For the text-containing cell, return its midpoint in (x, y) coordinate format. 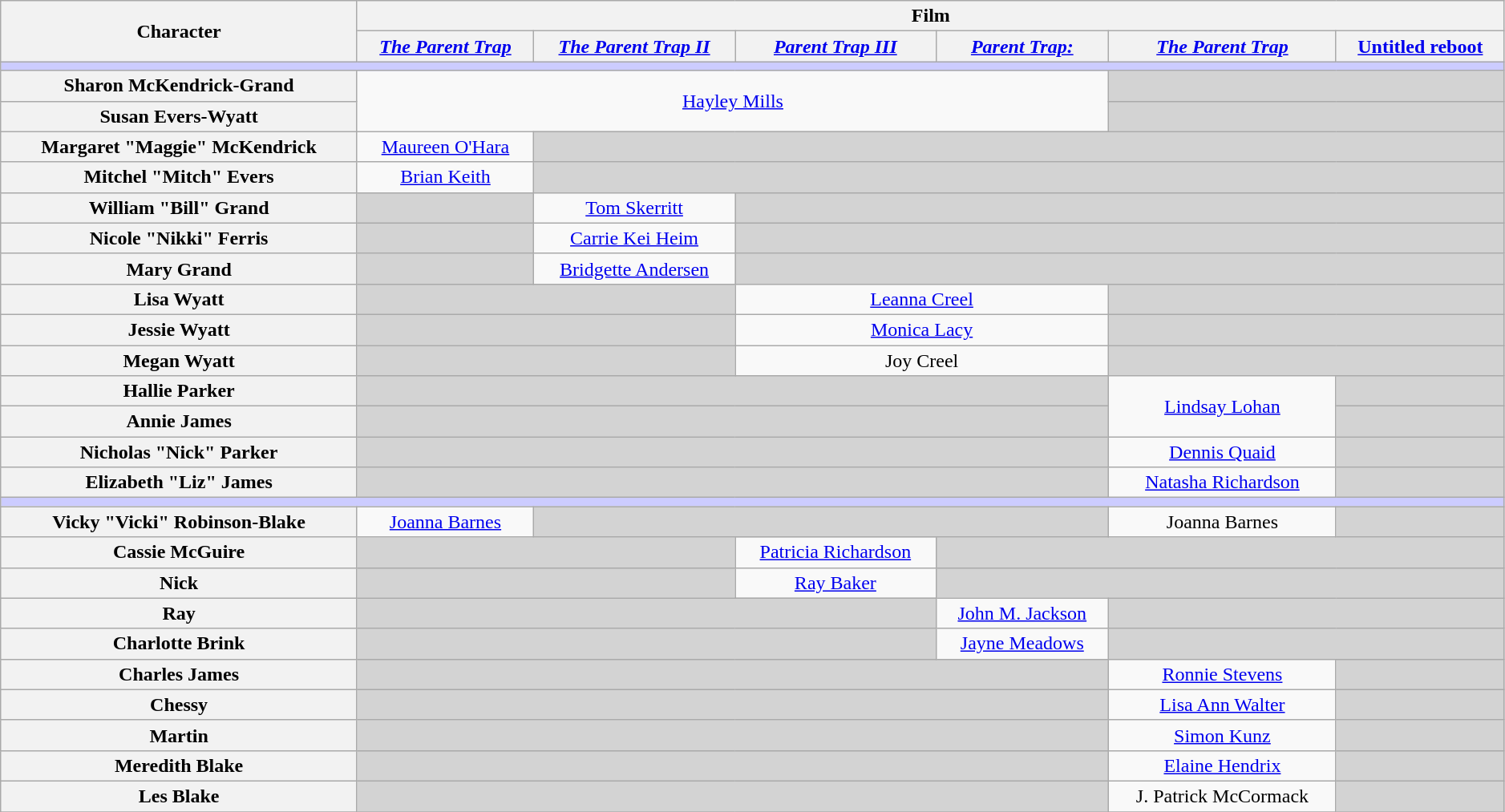
Susan Evers-Wyatt (180, 116)
Nicholas "Nick" Parker (180, 452)
Ray Baker (835, 583)
Maureen O'Hara (445, 147)
Character (180, 31)
Mitchel "Mitch" Evers (180, 177)
Megan Wyatt (180, 360)
Ronnie Stevens (1222, 674)
Elizabeth "Liz" James (180, 483)
Simon Kunz (1222, 735)
Lindsay Lohan (1222, 406)
Parent Trap III (835, 46)
Leanna Creel (922, 299)
Natasha Richardson (1222, 483)
Dennis Quaid (1222, 452)
Annie James (180, 422)
Hayley Mills (733, 101)
Vicky "Vicki" Robinson-Blake (180, 522)
Nick (180, 583)
Hallie Parker (180, 391)
Brian Keith (445, 177)
The Parent Trap II (635, 46)
Untitled reboot (1420, 46)
John M. Jackson (1022, 613)
Lisa Ann Walter (1222, 705)
Joy Creel (922, 360)
William "Bill" Grand (180, 208)
Bridgette Andersen (635, 269)
Les Blake (180, 796)
Meredith Blake (180, 766)
Carrie Kei Heim (635, 238)
Jayne Meadows (1022, 644)
Lisa Wyatt (180, 299)
Parent Trap: (1022, 46)
Patricia Richardson (835, 552)
Monica Lacy (922, 329)
Film (930, 16)
Mary Grand (180, 269)
Nicole "Nikki" Ferris (180, 238)
Margaret "Maggie" McKendrick (180, 147)
Tom Skerritt (635, 208)
Charles James (180, 674)
Chessy (180, 705)
Cassie McGuire (180, 552)
Elaine Hendrix (1222, 766)
Charlotte Brink (180, 644)
Ray (180, 613)
Sharon McKendrick-Grand (180, 86)
J. Patrick McCormack (1222, 796)
Jessie Wyatt (180, 329)
Martin (180, 735)
